Detect which cell encompasses the target text, then output its (x, y) center coordinate. 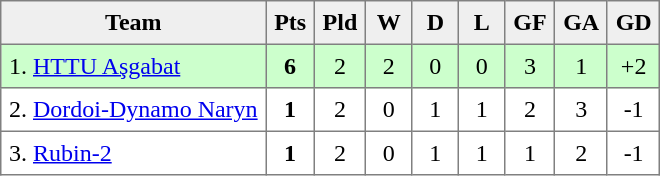
+2 (633, 66)
GF (530, 23)
GA (581, 23)
2. Dordoi-Dynamo Naryn (134, 110)
GD (633, 23)
L (482, 23)
Team (134, 23)
Pld (340, 23)
3. Rubin-2 (134, 153)
1. HTTU Aşgabat (134, 66)
W (389, 23)
6 (290, 66)
D (435, 23)
Pts (290, 23)
